Detect which cell encompasses the target text, then output its (X, Y) center coordinate. 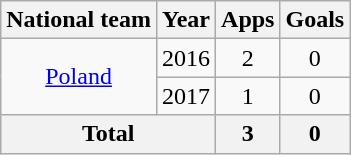
2 (248, 58)
National team (79, 20)
2017 (186, 96)
2016 (186, 58)
Goals (315, 20)
3 (248, 134)
Total (108, 134)
Year (186, 20)
Poland (79, 77)
1 (248, 96)
Apps (248, 20)
